Return the (x, y) coordinate for the center point of the cell that contains the specified text.  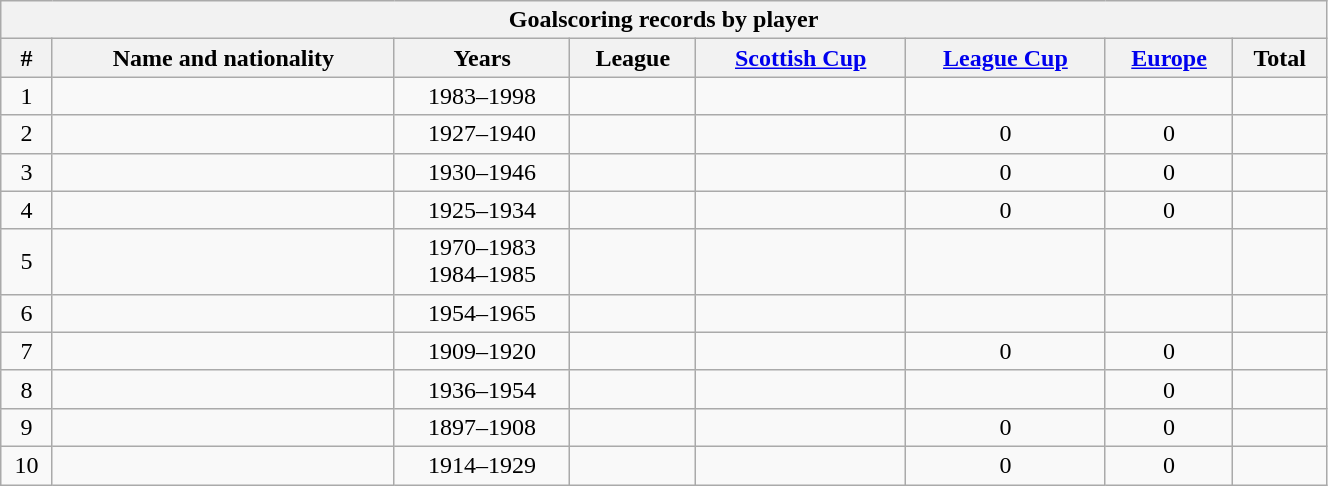
6 (27, 313)
7 (27, 351)
Goalscoring records by player (664, 20)
1954–1965 (482, 313)
4 (27, 210)
9 (27, 427)
1897–1908 (482, 427)
1909–1920 (482, 351)
Name and nationality (223, 58)
1925–1934 (482, 210)
Total (1280, 58)
League Cup (1006, 58)
1927–1940 (482, 134)
2 (27, 134)
3 (27, 172)
# (27, 58)
1914–1929 (482, 465)
8 (27, 389)
Europe (1169, 58)
5 (27, 262)
Scottish Cup (801, 58)
1936–1954 (482, 389)
1983–1998 (482, 96)
1 (27, 96)
1930–1946 (482, 172)
League (633, 58)
1970–19831984–1985 (482, 262)
10 (27, 465)
Years (482, 58)
